Return (x, y) of the center of cell containing provided text 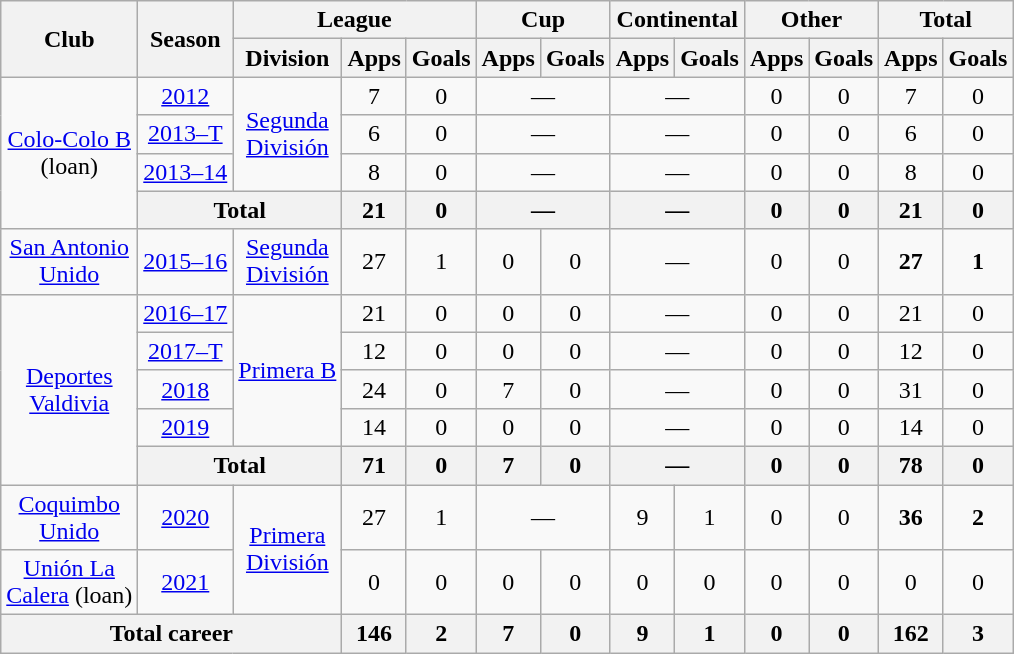
Primera B (288, 370)
2020 (186, 516)
78 (911, 465)
3 (978, 634)
2016–17 (186, 313)
Unión LaCalera (loan) (70, 582)
2018 (186, 389)
PrimeraDivisión (288, 549)
San AntonioUnido (70, 262)
31 (911, 389)
36 (911, 516)
Total career (172, 634)
Cup (543, 20)
2017–T (186, 351)
71 (374, 465)
2021 (186, 582)
2013–T (186, 134)
CoquimboUnido (70, 516)
146 (374, 634)
162 (911, 634)
2015–16 (186, 262)
24 (374, 389)
Season (186, 39)
2019 (186, 427)
Deportes Valdivia (70, 389)
Continental (677, 20)
League (354, 20)
Division (288, 58)
Colo-Colo B(loan) (70, 153)
2012 (186, 96)
Club (70, 39)
Other (811, 20)
2013–14 (186, 172)
